Determine the (x, y) coordinate at the center of the cell enclosing the given text.  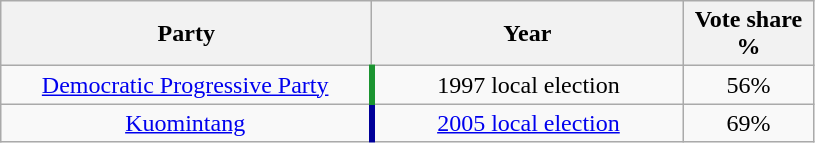
Kuomintang (186, 123)
Democratic Progressive Party (186, 85)
69% (748, 123)
Party (186, 34)
1997 local election (528, 85)
Vote share % (748, 34)
56% (748, 85)
2005 local election (528, 123)
Year (528, 34)
